For the text-containing cell, return its midpoint in [x, y] coordinate format. 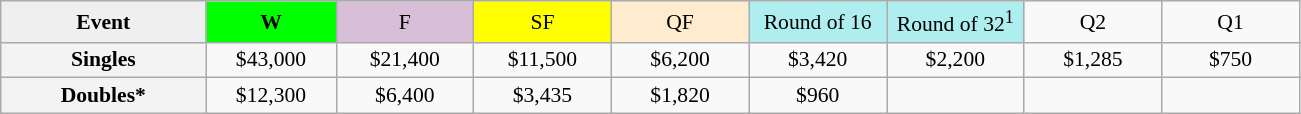
$21,400 [405, 60]
W [271, 22]
$6,400 [405, 96]
Doubles* [104, 96]
$11,500 [543, 60]
$3,420 [818, 60]
$12,300 [271, 96]
SF [543, 22]
$960 [818, 96]
Q2 [1093, 22]
$43,000 [271, 60]
$3,435 [543, 96]
QF [680, 22]
$1,285 [1093, 60]
Q1 [1231, 22]
F [405, 22]
Round of 321 [955, 22]
Round of 16 [818, 22]
$2,200 [955, 60]
Singles [104, 60]
$6,200 [680, 60]
Event [104, 22]
$750 [1231, 60]
$1,820 [680, 96]
